Extract the [x, y] coordinate from the center of the cell holding the provided text.  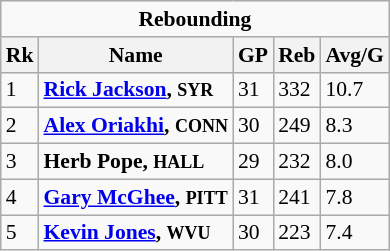
3 [20, 162]
29 [253, 162]
2 [20, 126]
Gary McGhee, PITT [135, 197]
10.7 [354, 90]
Rebounding [195, 19]
5 [20, 233]
Herb Pope, HALL [135, 162]
GP [253, 55]
8.3 [354, 126]
Kevin Jones, WVU [135, 233]
7.8 [354, 197]
332 [296, 90]
Alex Oriakhi, CONN [135, 126]
4 [20, 197]
7.4 [354, 233]
232 [296, 162]
Rick Jackson, SYR [135, 90]
Avg/G [354, 55]
223 [296, 233]
Name [135, 55]
Reb [296, 55]
249 [296, 126]
Rk [20, 55]
8.0 [354, 162]
241 [296, 197]
1 [20, 90]
